Identify which cell holds the provided text, then report its [x, y] central coordinate. 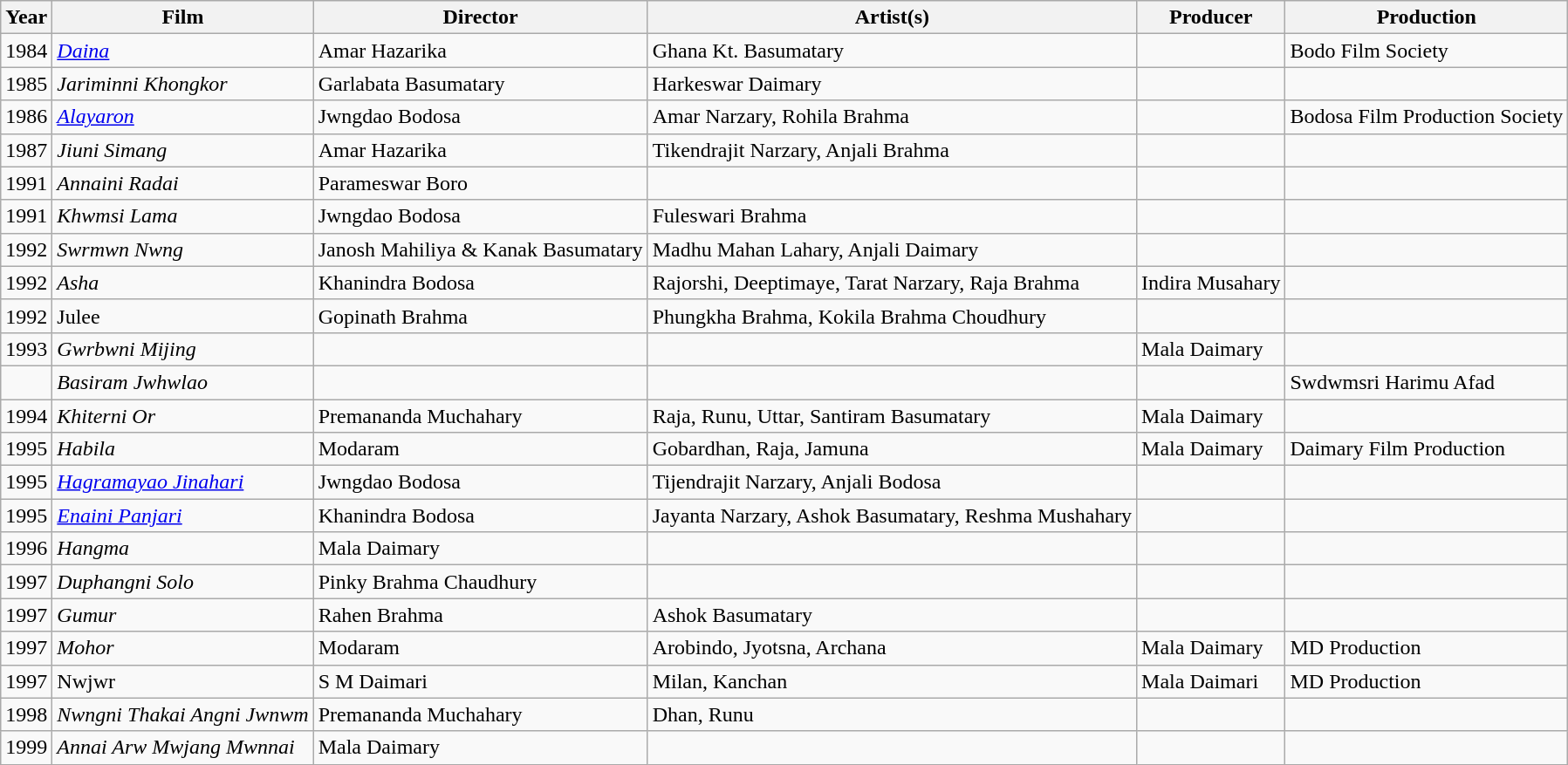
Film [183, 17]
Arobindo, Jyotsna, Archana [892, 648]
Artist(s) [892, 17]
Harkeswar Daimary [892, 84]
Fuleswari Brahma [892, 216]
1984 [26, 51]
Hagramayao Jinahari [183, 482]
Milan, Kanchan [892, 681]
1998 [26, 714]
Year [26, 17]
Production [1427, 17]
Nwngni Thakai Angni Jwnwm [183, 714]
1987 [26, 150]
Producer [1211, 17]
Dhan, Runu [892, 714]
Daimary Film Production [1427, 449]
Swrmwn Nwng [183, 249]
Jayanta Narzary, Ashok Basumatary, Reshma Mushahary [892, 516]
Madhu Mahan Lahary, Anjali Daimary [892, 249]
Parameswar Boro [480, 183]
Mala Daimari [1211, 681]
Bodo Film Society [1427, 51]
Jariminni Khongkor [183, 84]
Habila [183, 449]
Swdwmsri Harimu Afad [1427, 382]
Janosh Mahiliya & Kanak Basumatary [480, 249]
Phungkha Brahma, Kokila Brahma Choudhury [892, 316]
Mohor [183, 648]
Ashok Basumatary [892, 615]
Alayaron [183, 117]
S M Daimari [480, 681]
1985 [26, 84]
Amar Narzary, Rohila Brahma [892, 117]
Annai Arw Mwjang Mwnnai [183, 748]
1993 [26, 349]
Pinky Brahma Chaudhury [480, 582]
Basiram Jwhwlao [183, 382]
1996 [26, 549]
Gobardhan, Raja, Jamuna [892, 449]
Khwmsi Lama [183, 216]
Enaini Panjari [183, 516]
Tijendrajit Narzary, Anjali Bodosa [892, 482]
Daina [183, 51]
Tikendrajit Narzary, Anjali Brahma [892, 150]
Garlabata Basumatary [480, 84]
Gumur [183, 615]
Hangma [183, 549]
Ghana Kt. Basumatary [892, 51]
1994 [26, 416]
Khiterni Or [183, 416]
Jiuni Simang [183, 150]
Director [480, 17]
Julee [183, 316]
Rajorshi, Deeptimaye, Tarat Narzary, Raja Brahma [892, 283]
Gwrbwni Mijing [183, 349]
Duphangni Solo [183, 582]
Indira Musahary [1211, 283]
Rahen Brahma [480, 615]
Gopinath Brahma [480, 316]
1986 [26, 117]
Bodosa Film Production Society [1427, 117]
Raja, Runu, Uttar, Santiram Basumatary [892, 416]
1999 [26, 748]
Annaini Radai [183, 183]
Nwjwr [183, 681]
Asha [183, 283]
